Find where the given text appears and provide that cell's center as (x, y) coordinate. 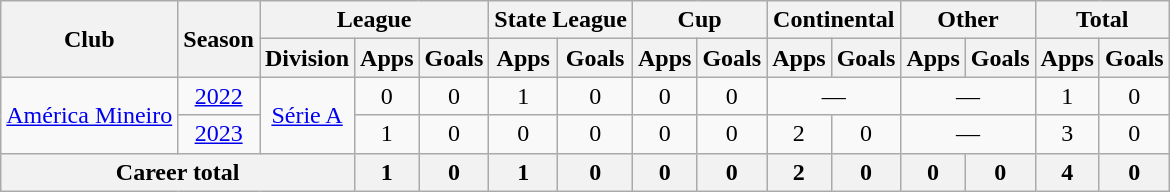
League (374, 20)
América Mineiro (90, 115)
Season (219, 39)
3 (1067, 134)
State League (561, 20)
Club (90, 39)
2022 (219, 96)
4 (1067, 172)
2023 (219, 134)
Continental (834, 20)
Cup (699, 20)
Série A (308, 115)
Other (968, 20)
Division (308, 58)
Career total (178, 172)
Total (1102, 20)
